Identify which cell holds the provided text, then report its [X, Y] central coordinate. 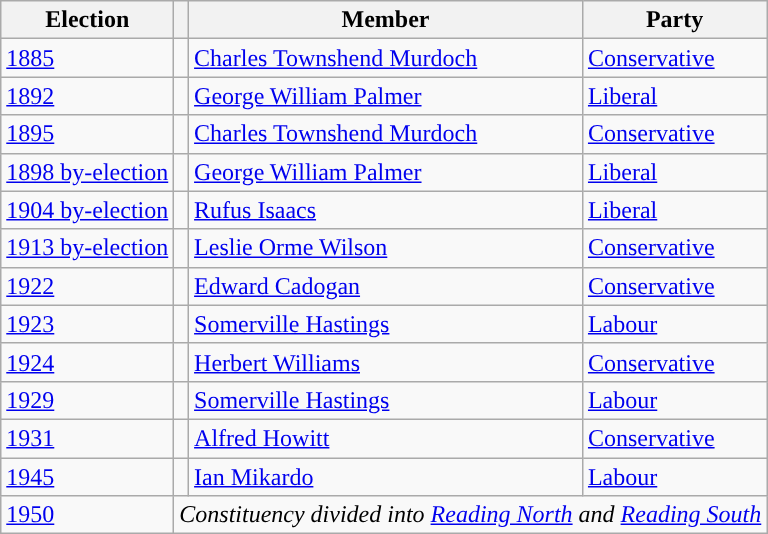
Ian Mikardo [386, 477]
1913 by-election [88, 248]
Party [674, 20]
1922 [88, 286]
Member [386, 20]
1945 [88, 477]
1892 [88, 96]
1923 [88, 324]
1931 [88, 438]
1895 [88, 134]
Constituency divided into Reading North and Reading South [470, 515]
1950 [88, 515]
Alfred Howitt [386, 438]
1898 by-election [88, 172]
1929 [88, 400]
1885 [88, 58]
Leslie Orme Wilson [386, 248]
1904 by-election [88, 210]
1924 [88, 362]
Edward Cadogan [386, 286]
Rufus Isaacs [386, 210]
Election [88, 20]
Herbert Williams [386, 362]
